Pinpoint the cell where the given text exists, returning its [x, y] midpoint coordinate. 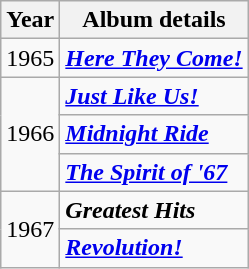
Revolution! [154, 248]
Just Like Us! [154, 96]
1967 [30, 229]
Greatest Hits [154, 210]
Here They Come! [154, 58]
Midnight Ride [154, 134]
Album details [154, 20]
1965 [30, 58]
The Spirit of '67 [154, 172]
1966 [30, 134]
Year [30, 20]
